Detect which cell encompasses the target text, then output its [X, Y] center coordinate. 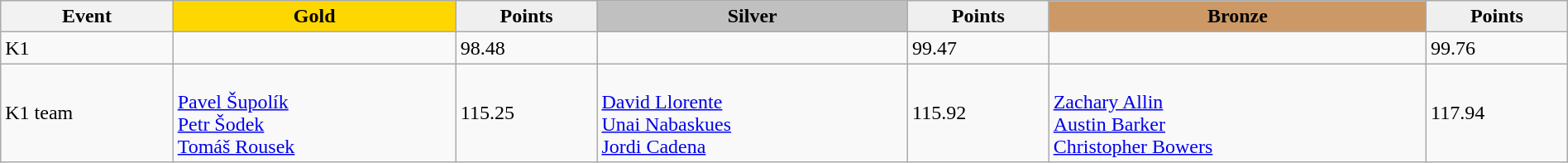
98.48 [526, 48]
Event [87, 17]
Silver [753, 17]
Bronze [1237, 17]
K1 [87, 48]
99.47 [979, 48]
99.76 [1497, 48]
Zachary AllinAustin BarkerChristopher Bowers [1237, 113]
Pavel ŠupolíkPetr ŠodekTomáš Rousek [314, 113]
115.25 [526, 113]
K1 team [87, 113]
115.92 [979, 113]
David LlorenteUnai NabaskuesJordi Cadena [753, 113]
Gold [314, 17]
117.94 [1497, 113]
